Detect which cell encompasses the target text, then output its (X, Y) center coordinate. 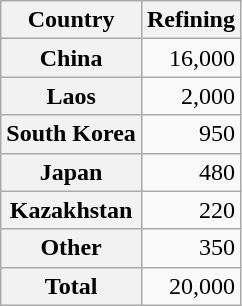
Kazakhstan (72, 210)
Japan (72, 172)
Country (72, 20)
2,000 (190, 96)
Refining (190, 20)
South Korea (72, 134)
Total (72, 286)
350 (190, 248)
China (72, 58)
220 (190, 210)
950 (190, 134)
Laos (72, 96)
20,000 (190, 286)
16,000 (190, 58)
Other (72, 248)
480 (190, 172)
